Detect which cell encompasses the target text, then output its [x, y] center coordinate. 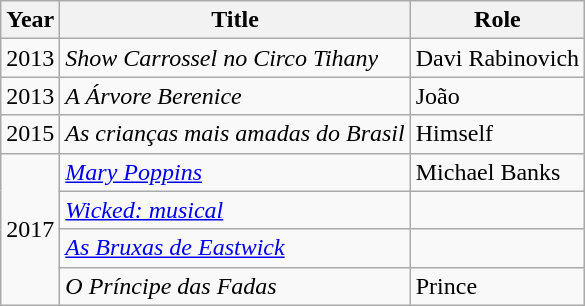
As crianças mais amadas do Brasil [235, 134]
Title [235, 20]
Davi Rabinovich [497, 58]
As Bruxas de Eastwick [235, 248]
O Príncipe das Fadas [235, 286]
Show Carrossel no Circo Tihany [235, 58]
Mary Poppins [235, 172]
2017 [30, 229]
Role [497, 20]
Michael Banks [497, 172]
2015 [30, 134]
Prince [497, 286]
João [497, 96]
Wicked: musical [235, 210]
A Árvore Berenice [235, 96]
Year [30, 20]
Himself [497, 134]
